Provide the [x, y] coordinate of the cell's center where the given text is located.  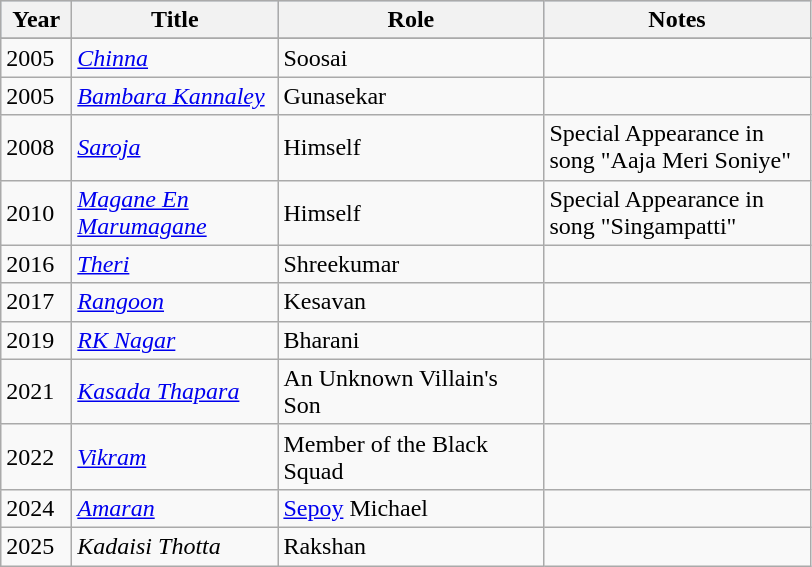
Rakshan [411, 546]
Notes [677, 20]
Year [36, 20]
Theri [175, 264]
An Unknown Villain's Son [411, 392]
Amaran [175, 508]
Magane En Marumagane [175, 212]
Title [175, 20]
2025 [36, 546]
2024 [36, 508]
Rangoon [175, 302]
Soosai [411, 58]
2022 [36, 456]
Shreekumar [411, 264]
Kadaisi Thotta [175, 546]
Bambara Kannaley [175, 96]
2016 [36, 264]
Saroja [175, 148]
2017 [36, 302]
Bharani [411, 340]
Chinna [175, 58]
Vikram [175, 456]
2008 [36, 148]
Member of the Black Squad [411, 456]
2010 [36, 212]
Kasada Thapara [175, 392]
Kesavan [411, 302]
Special Appearance in song "Aaja Meri Soniye" [677, 148]
2019 [36, 340]
Sepoy Michael [411, 508]
Role [411, 20]
Gunasekar [411, 96]
Special Appearance in song "Singampatti" [677, 212]
RK Nagar [175, 340]
2021 [36, 392]
